Return (x, y) of the center of cell containing provided text 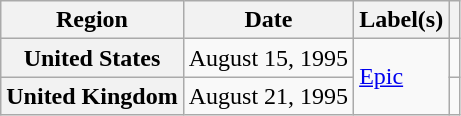
Epic (402, 77)
August 21, 1995 (268, 96)
Date (268, 20)
August 15, 1995 (268, 58)
Region (92, 20)
United Kingdom (92, 96)
Label(s) (402, 20)
United States (92, 58)
